Find where the given text appears and provide that cell's center as (X, Y) coordinate. 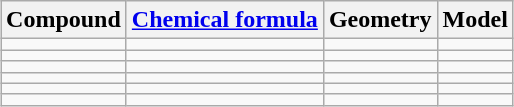
Geometry (380, 20)
Compound (64, 20)
Model (475, 20)
Chemical formula (224, 20)
